Scan for the cell matching the given text and deliver its [x, y] coordinate at center. 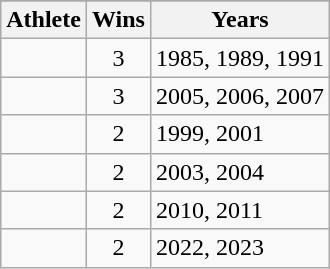
Years [240, 20]
2022, 2023 [240, 248]
Wins [118, 20]
2010, 2011 [240, 210]
1985, 1989, 1991 [240, 58]
1999, 2001 [240, 134]
Athlete [44, 20]
2003, 2004 [240, 172]
2005, 2006, 2007 [240, 96]
